Identify which cell holds the provided text, then report its (X, Y) central coordinate. 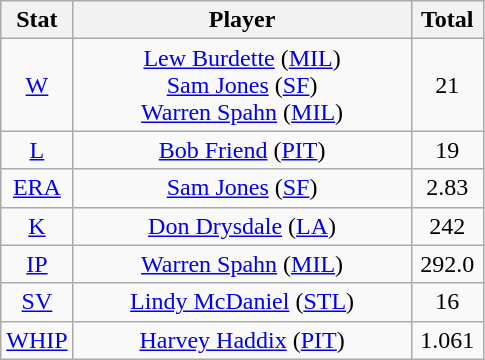
WHIP (37, 340)
Stat (37, 20)
1.061 (447, 340)
Don Drysdale (LA) (242, 226)
21 (447, 85)
Bob Friend (PIT) (242, 150)
Player (242, 20)
19 (447, 150)
SV (37, 302)
Warren Spahn (MIL) (242, 264)
IP (37, 264)
W (37, 85)
16 (447, 302)
ERA (37, 188)
Harvey Haddix (PIT) (242, 340)
2.83 (447, 188)
292.0 (447, 264)
Lew Burdette (MIL)Sam Jones (SF)Warren Spahn (MIL) (242, 85)
Total (447, 20)
K (37, 226)
Sam Jones (SF) (242, 188)
L (37, 150)
242 (447, 226)
Lindy McDaniel (STL) (242, 302)
